From the cell containing the given text, extract its center point as [x, y] coordinate. 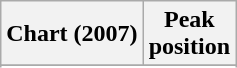
Chart (2007) [72, 34]
Peakposition [189, 34]
